Search for the cell housing the specified text and yield its (x, y) center coordinate. 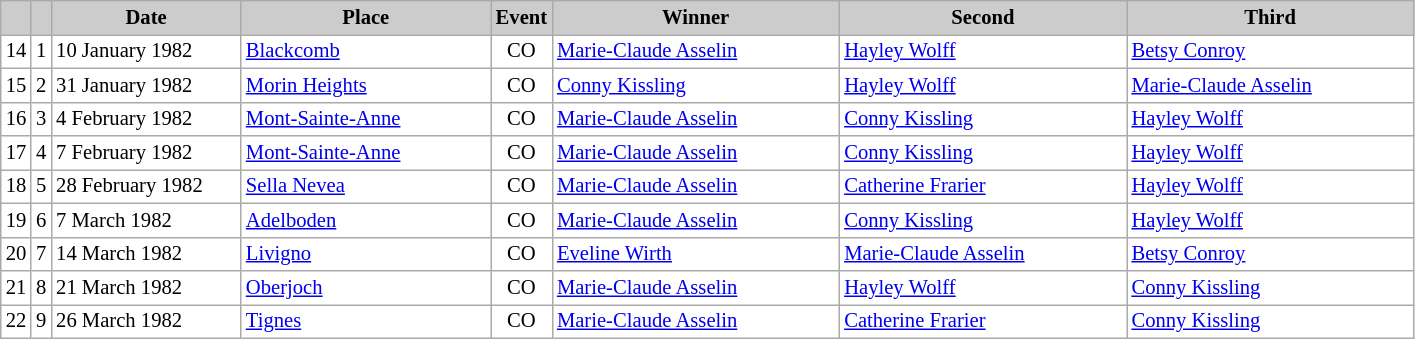
Blackcomb (366, 51)
10 January 1982 (146, 51)
14 March 1982 (146, 254)
Second (982, 17)
4 (41, 153)
7 March 1982 (146, 220)
15 (16, 85)
18 (16, 186)
Sella Nevea (366, 186)
Place (366, 17)
7 (41, 254)
4 February 1982 (146, 119)
Livigno (366, 254)
9 (41, 321)
Morin Heights (366, 85)
1 (41, 51)
22 (16, 321)
Third (1270, 17)
21 March 1982 (146, 287)
19 (16, 220)
3 (41, 119)
5 (41, 186)
Event (522, 17)
14 (16, 51)
Eveline Wirth (696, 254)
7 February 1982 (146, 153)
2 (41, 85)
28 February 1982 (146, 186)
16 (16, 119)
Date (146, 17)
Tignes (366, 321)
31 January 1982 (146, 85)
21 (16, 287)
8 (41, 287)
Oberjoch (366, 287)
6 (41, 220)
Winner (696, 17)
26 March 1982 (146, 321)
Adelboden (366, 220)
17 (16, 153)
20 (16, 254)
